Return the [x, y] coordinate for the center point of the cell that contains the specified text.  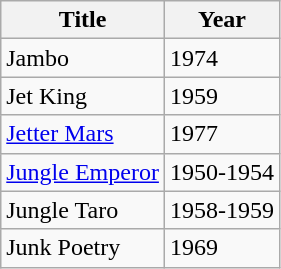
1977 [222, 134]
Jungle Taro [83, 210]
1969 [222, 248]
1974 [222, 58]
Jambo [83, 58]
1959 [222, 96]
1958-1959 [222, 210]
Jungle Emperor [83, 172]
Year [222, 20]
Jet King [83, 96]
Junk Poetry [83, 248]
Jetter Mars [83, 134]
1950-1954 [222, 172]
Title [83, 20]
